Search for the cell housing the specified text and yield its (X, Y) center coordinate. 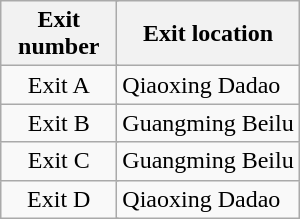
Exit A (59, 85)
Exit C (59, 161)
Exit number (59, 34)
Exit location (208, 34)
Exit B (59, 123)
Exit D (59, 199)
